Determine the (X, Y) coordinate at the center of the cell enclosing the given text.  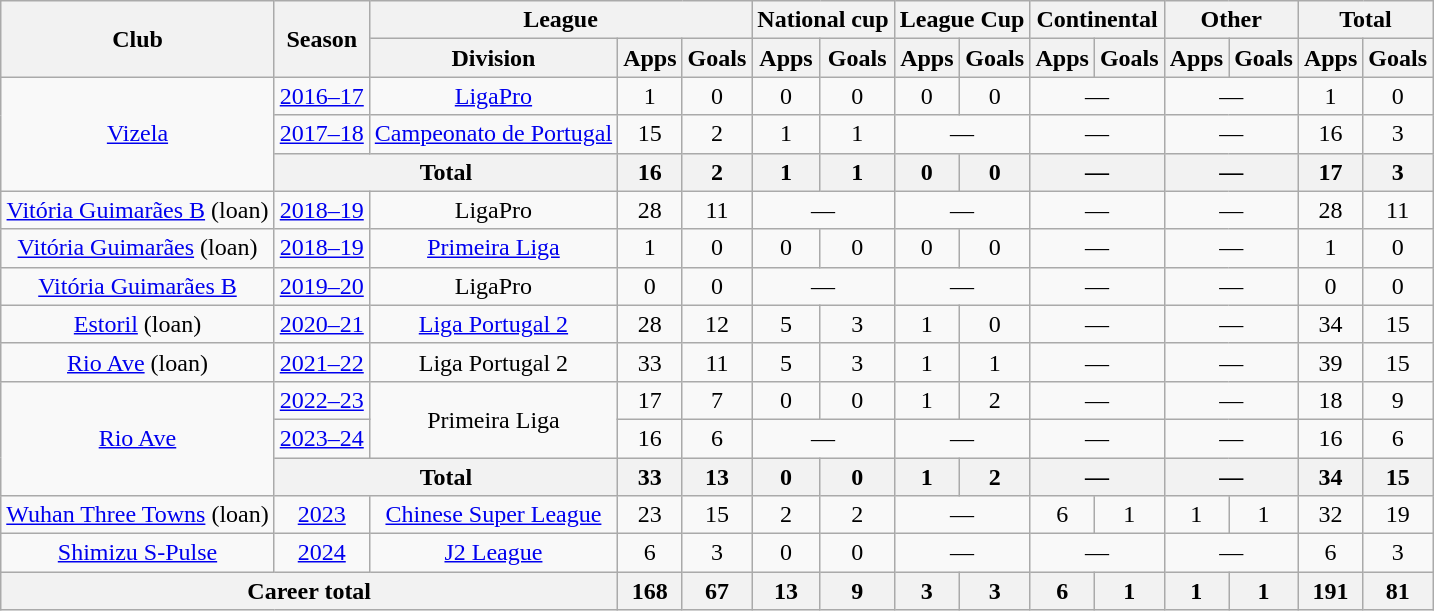
Career total (310, 591)
7 (717, 400)
Rio Ave (138, 438)
2016–17 (322, 96)
Division (493, 58)
Vitória Guimarães B (138, 286)
Estoril (loan) (138, 324)
168 (650, 591)
Rio Ave (loan) (138, 362)
Campeonato de Portugal (493, 134)
2024 (322, 553)
2020–21 (322, 324)
2019–20 (322, 286)
39 (1330, 362)
18 (1330, 400)
Chinese Super League (493, 515)
Season (322, 39)
Club (138, 39)
Wuhan Three Towns (loan) (138, 515)
Continental (1097, 20)
Vizela (138, 134)
Vitória Guimarães (loan) (138, 248)
2022–23 (322, 400)
Vitória Guimarães B (loan) (138, 210)
National cup (823, 20)
23 (650, 515)
67 (717, 591)
J2 League (493, 553)
2023–24 (322, 438)
12 (717, 324)
League Cup (962, 20)
2021–22 (322, 362)
Shimizu S-Pulse (138, 553)
32 (1330, 515)
191 (1330, 591)
19 (1398, 515)
2017–18 (322, 134)
Other (1231, 20)
2023 (322, 515)
League (560, 20)
81 (1398, 591)
